Pinpoint the cell where the given text exists, returning its [X, Y] midpoint coordinate. 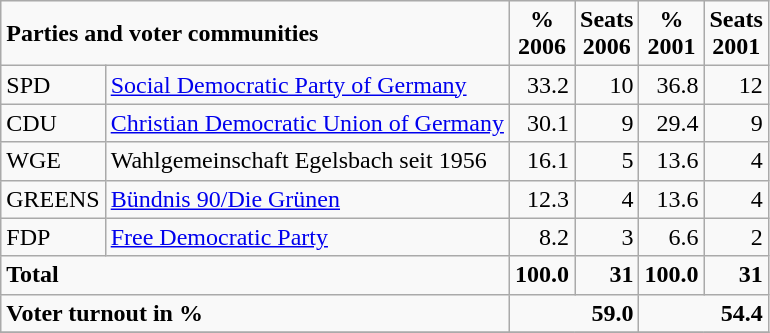
8.2 [542, 237]
WGE [53, 161]
3 [607, 237]
FDP [53, 237]
%2001 [672, 34]
33.2 [542, 85]
%2006 [542, 34]
GREENS [53, 199]
Total [256, 275]
12 [736, 85]
SPD [53, 85]
Christian Democratic Union of Germany [307, 123]
59.0 [574, 313]
Bündnis 90/Die Grünen [307, 199]
10 [607, 85]
5 [607, 161]
2 [736, 237]
Free Democratic Party [307, 237]
30.1 [542, 123]
54.4 [704, 313]
12.3 [542, 199]
CDU [53, 123]
Seats2001 [736, 34]
6.6 [672, 237]
Seats2006 [607, 34]
Wahlgemeinschaft Egelsbach seit 1956 [307, 161]
36.8 [672, 85]
Voter turnout in % [256, 313]
29.4 [672, 123]
Parties and voter communities [256, 34]
Social Democratic Party of Germany [307, 85]
16.1 [542, 161]
